From the cell containing the given text, extract its center point as [x, y] coordinate. 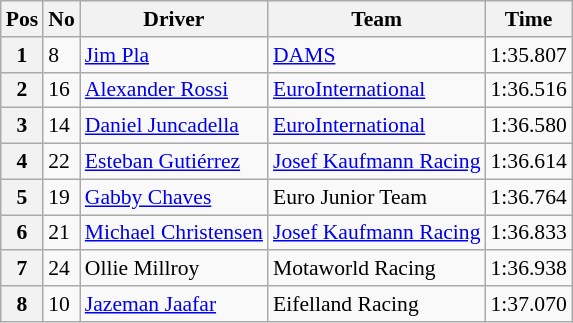
14 [62, 126]
Team [377, 19]
1:36.833 [529, 233]
Driver [174, 19]
Ollie Millroy [174, 269]
Gabby Chaves [174, 197]
24 [62, 269]
No [62, 19]
5 [22, 197]
Jim Pla [174, 55]
1:36.938 [529, 269]
Esteban Gutiérrez [174, 162]
Jazeman Jaafar [174, 304]
3 [22, 126]
Eifelland Racing [377, 304]
1 [22, 55]
2 [22, 90]
1:36.764 [529, 197]
Alexander Rossi [174, 90]
Euro Junior Team [377, 197]
22 [62, 162]
10 [62, 304]
Daniel Juncadella [174, 126]
Michael Christensen [174, 233]
1:35.807 [529, 55]
1:37.070 [529, 304]
6 [22, 233]
4 [22, 162]
21 [62, 233]
Motaworld Racing [377, 269]
7 [22, 269]
1:36.614 [529, 162]
DAMS [377, 55]
19 [62, 197]
Time [529, 19]
1:36.516 [529, 90]
Pos [22, 19]
16 [62, 90]
1:36.580 [529, 126]
